Pinpoint the cell where the given text exists, returning its [x, y] midpoint coordinate. 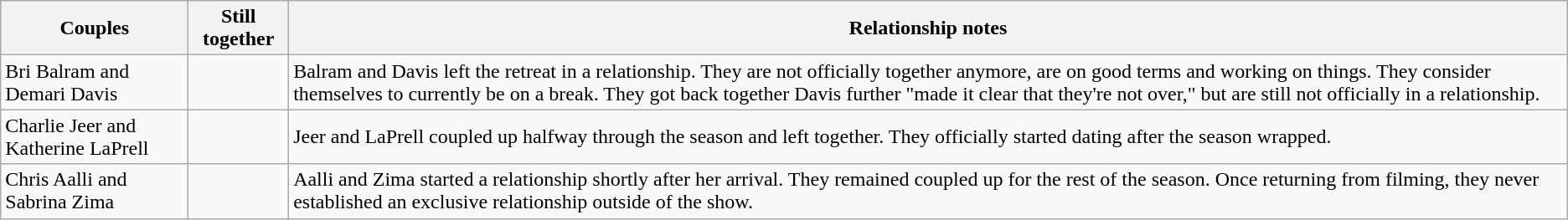
Bri Balram and Demari Davis [95, 82]
Still together [239, 28]
Couples [95, 28]
Charlie Jeer and Katherine LaPrell [95, 137]
Jeer and LaPrell coupled up halfway through the season and left together. They officially started dating after the season wrapped. [928, 137]
Chris Aalli and Sabrina Zima [95, 191]
Relationship notes [928, 28]
